Provide the [x, y] coordinate of the cell's center where the given text is located.  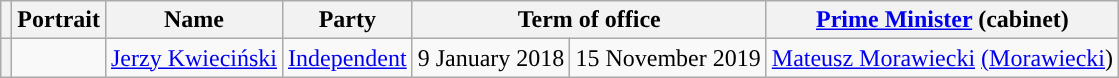
Independent [348, 58]
Prime Minister (cabinet) [942, 20]
15 November 2019 [668, 58]
Portrait [59, 20]
Party [348, 20]
Jerzy Kwieciński [194, 58]
Term of office [589, 20]
9 January 2018 [491, 58]
Name [194, 20]
Mateusz Morawiecki (Morawiecki) [942, 58]
